Locate the cell with the specified text and output its (X, Y) center coordinate. 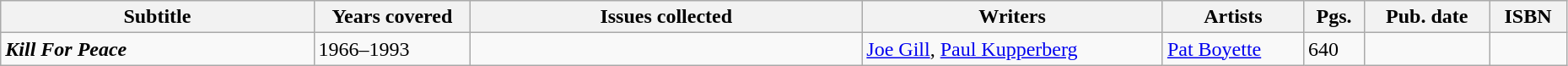
Pub. date (1427, 17)
Years covered (392, 17)
Kill For Peace (157, 49)
1966–1993 (392, 49)
Subtitle (157, 17)
Writers (1012, 17)
Joe Gill, Paul Kupperberg (1012, 49)
640 (1334, 49)
Pgs. (1334, 17)
Artists (1233, 17)
Pat Boyette (1233, 49)
Issues collected (666, 17)
ISBN (1528, 17)
